Search for the cell housing the specified text and yield its (X, Y) center coordinate. 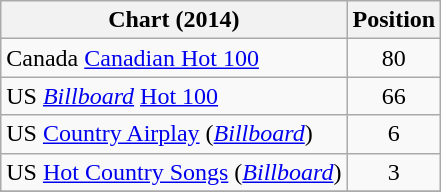
US Hot Country Songs (Billboard) (174, 172)
6 (394, 134)
US Country Airplay (Billboard) (174, 134)
3 (394, 172)
Canada Canadian Hot 100 (174, 58)
Chart (2014) (174, 20)
80 (394, 58)
Position (394, 20)
US Billboard Hot 100 (174, 96)
66 (394, 96)
